Determine the [x, y] coordinate at the center of the cell enclosing the given text.  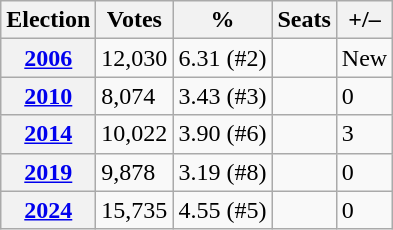
Votes [134, 20]
Seats [304, 20]
% [222, 20]
9,878 [134, 172]
2006 [48, 58]
Election [48, 20]
3.19 (#8) [222, 172]
12,030 [134, 58]
6.31 (#2) [222, 58]
4.55 (#5) [222, 210]
10,022 [134, 134]
15,735 [134, 210]
2019 [48, 172]
+/– [364, 20]
3.90 (#6) [222, 134]
2010 [48, 96]
2024 [48, 210]
8,074 [134, 96]
2014 [48, 134]
New [364, 58]
3 [364, 134]
3.43 (#3) [222, 96]
